Scan for the cell matching the given text and deliver its (x, y) coordinate at center. 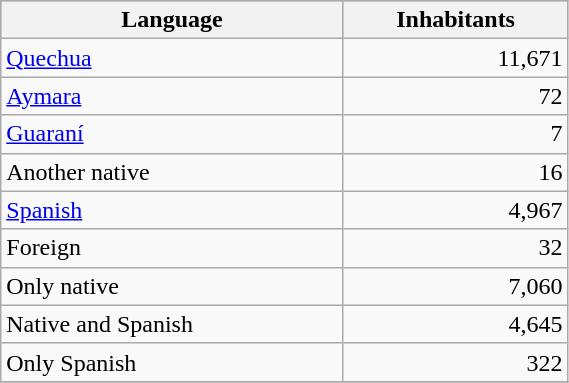
Native and Spanish (172, 324)
322 (456, 362)
Foreign (172, 248)
Only Spanish (172, 362)
Quechua (172, 58)
7,060 (456, 286)
Only native (172, 286)
Language (172, 20)
16 (456, 172)
Inhabitants (456, 20)
Aymara (172, 96)
7 (456, 134)
72 (456, 96)
11,671 (456, 58)
Guaraní (172, 134)
Another native (172, 172)
32 (456, 248)
4,645 (456, 324)
Spanish (172, 210)
4,967 (456, 210)
